Capture the cell that displays the provided text and extract its (X, Y) central coordinate. 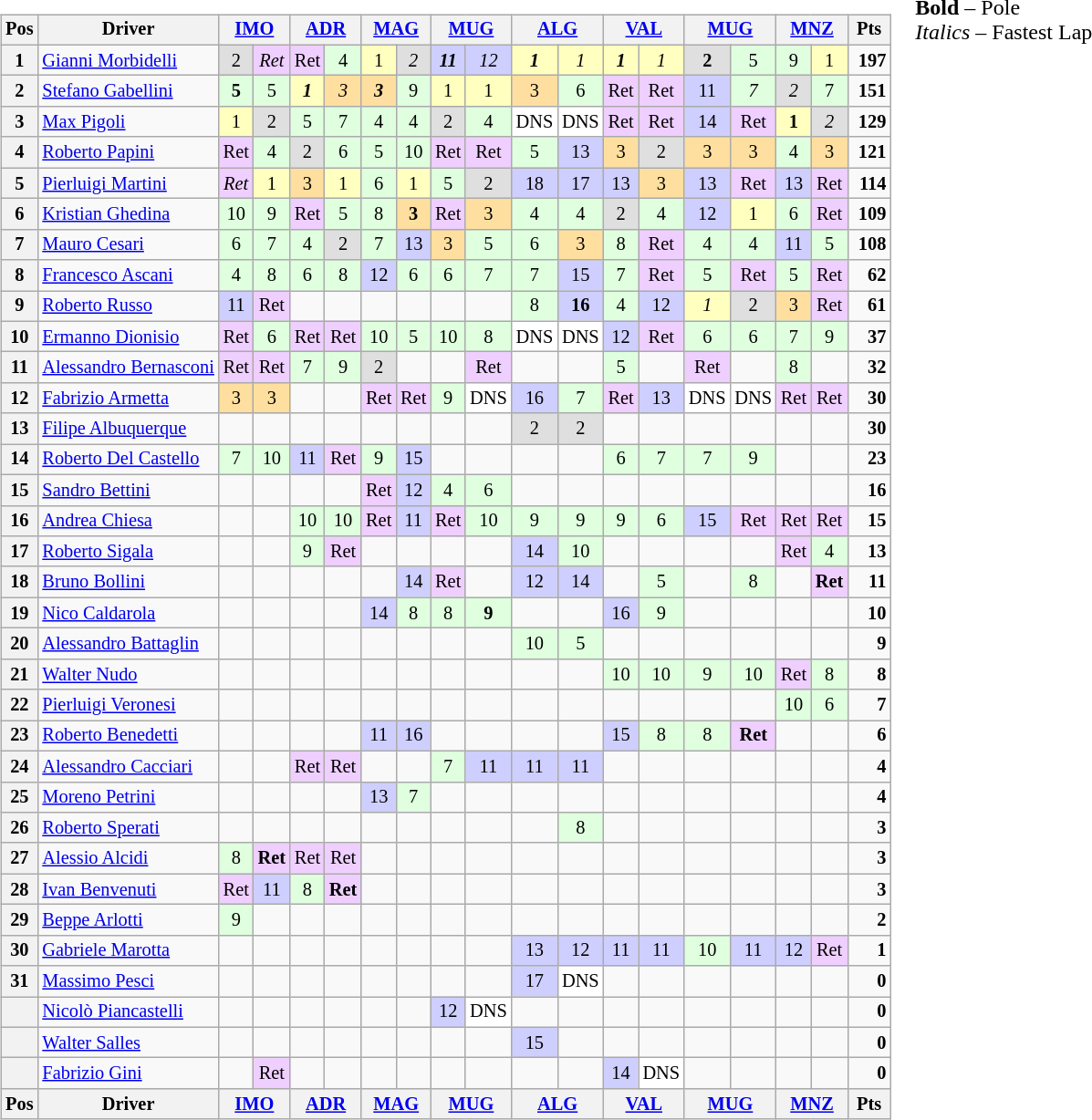
197 (868, 60)
32 (868, 368)
29 (19, 920)
Walter Nudo (128, 674)
Pierluigi Martini (128, 183)
28 (19, 889)
108 (868, 244)
Nico Caldarola (128, 613)
Roberto Russo (128, 306)
Roberto Del Castello (128, 460)
Roberto Papini (128, 152)
Sandro Bettini (128, 490)
24 (19, 766)
Pierluigi Veronesi (128, 705)
109 (868, 214)
Roberto Sigala (128, 552)
Alessio Alcidi (128, 858)
25 (19, 797)
Roberto Benedetti (128, 736)
Roberto Sperati (128, 828)
Nicolò Piancastelli (128, 1012)
Ermanno Dionisio (128, 337)
Walter Salles (128, 1042)
26 (19, 828)
Fabrizio Gini (128, 1073)
Bruno Bollini (128, 582)
19 (19, 613)
Ivan Benvenuti (128, 889)
Alessandro Battaglin (128, 644)
Beppe Arlotti (128, 920)
31 (19, 981)
21 (19, 674)
37 (868, 337)
Massimo Pesci (128, 981)
Alessandro Bernasconi (128, 368)
Filipe Albuquerque (128, 429)
Andrea Chiesa (128, 521)
Gabriele Marotta (128, 950)
Francesco Ascani (128, 275)
Stefano Gabellini (128, 91)
114 (868, 183)
Max Pigoli (128, 122)
61 (868, 306)
22 (19, 705)
62 (868, 275)
Gianni Morbidelli (128, 60)
20 (19, 644)
129 (868, 122)
Kristian Ghedina (128, 214)
151 (868, 91)
Alessandro Cacciari (128, 766)
Mauro Cesari (128, 244)
Fabrizio Armetta (128, 399)
27 (19, 858)
Moreno Petrini (128, 797)
121 (868, 152)
